Return the [X, Y] coordinate for the center point of the cell that contains the specified text.  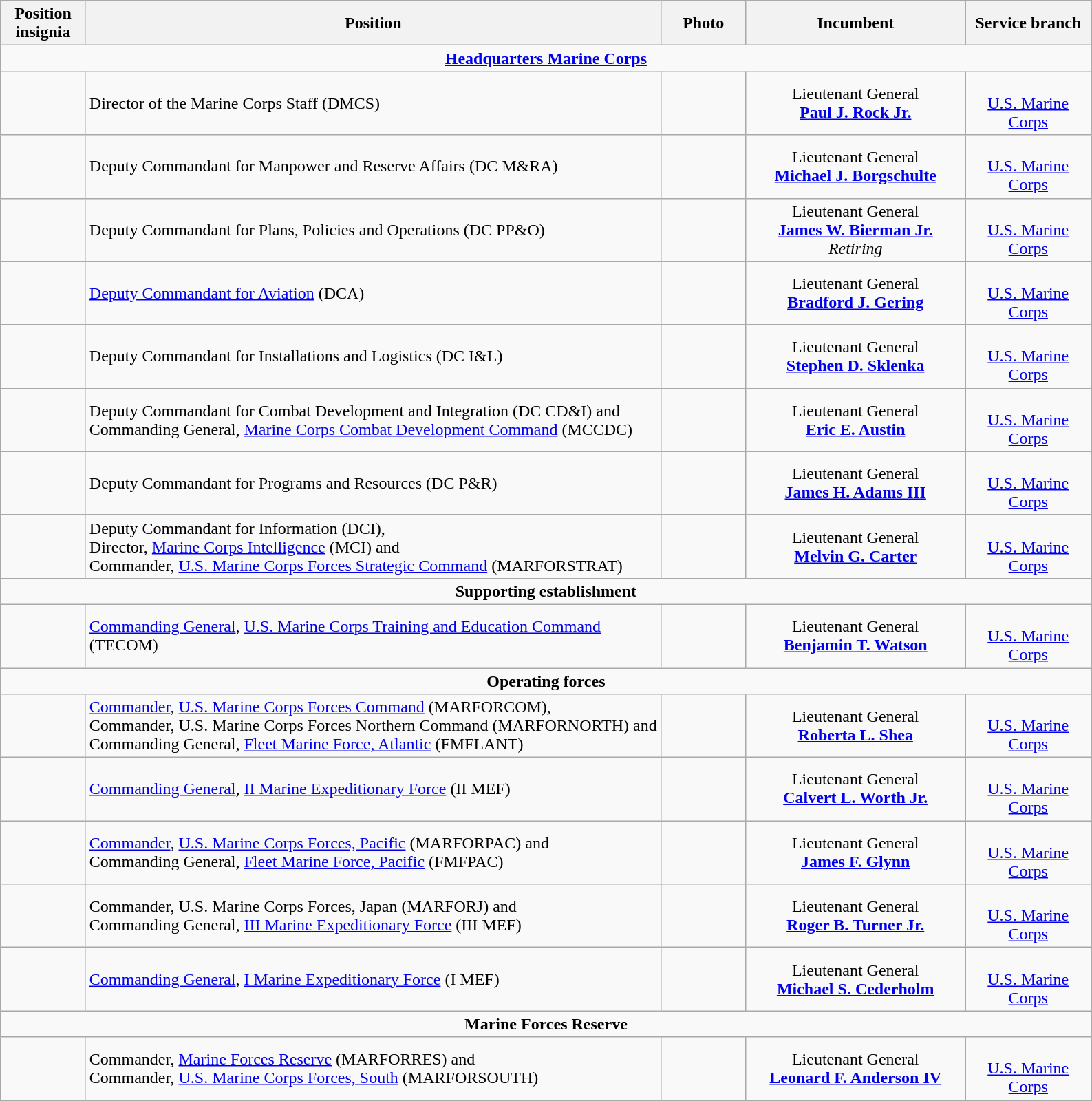
Lieutenant GeneralLeonard F. Anderson IV [856, 1069]
Lieutenant GeneralStephen D. Sklenka [856, 356]
Service branch [1028, 23]
Photo [703, 23]
Deputy Commandant for Installations and Logistics (DC I&L) [373, 356]
Operating forces [546, 681]
Position insignia [43, 23]
Commanding General, U.S. Marine Corps Training and Education Command (TECOM) [373, 636]
Director of the Marine Corps Staff (DMCS) [373, 103]
Deputy Commandant for Aviation (DCA) [373, 293]
Deputy Commandant for Manpower and Reserve Affairs (DC M&RA) [373, 167]
Supporting establishment [546, 591]
Lieutenant GeneralRoger B. Turner Jr. [856, 916]
Lieutenant GeneralMichael S. Cederholm [856, 979]
Lieutenant GeneralMelvin G. Carter [856, 546]
Lieutenant GeneralRoberta L. Shea [856, 726]
Lieutenant GeneralJames W. Bierman Jr.Retiring [856, 230]
Lieutenant GeneralBenjamin T. Watson [856, 636]
Deputy Commandant for Programs and Resources (DC P&R) [373, 483]
Commanding General, I Marine Expeditionary Force (I MEF) [373, 979]
Commander, U.S. Marine Corps Forces, Japan (MARFORJ) andCommanding General, III Marine Expeditionary Force (III MEF) [373, 916]
Lieutenant GeneralJames H. Adams III [856, 483]
Lieutenant GeneralBradford J. Gering [856, 293]
Headquarters Marine Corps [546, 58]
Deputy Commandant for Combat Development and Integration (DC CD&I) and Commanding General, Marine Corps Combat Development Command (MCCDC) [373, 420]
Incumbent [856, 23]
Marine Forces Reserve [546, 1024]
Commander, Marine Forces Reserve (MARFORRES) andCommander, U.S. Marine Corps Forces, South (MARFORSOUTH) [373, 1069]
Lieutenant GeneralEric E. Austin [856, 420]
Lieutenant GeneralPaul J. Rock Jr. [856, 103]
Lieutenant GeneralCalvert L. Worth Jr. [856, 789]
Lieutenant GeneralMichael J. Borgschulte [856, 167]
Commander, U.S. Marine Corps Forces, Pacific (MARFORPAC) andCommanding General, Fleet Marine Force, Pacific (FMFPAC) [373, 853]
Deputy Commandant for Plans, Policies and Operations (DC PP&O) [373, 230]
Position [373, 23]
Lieutenant GeneralJames F. Glynn [856, 853]
Commanding General, II Marine Expeditionary Force (II MEF) [373, 789]
